Detect which cell encompasses the target text, then output its (x, y) center coordinate. 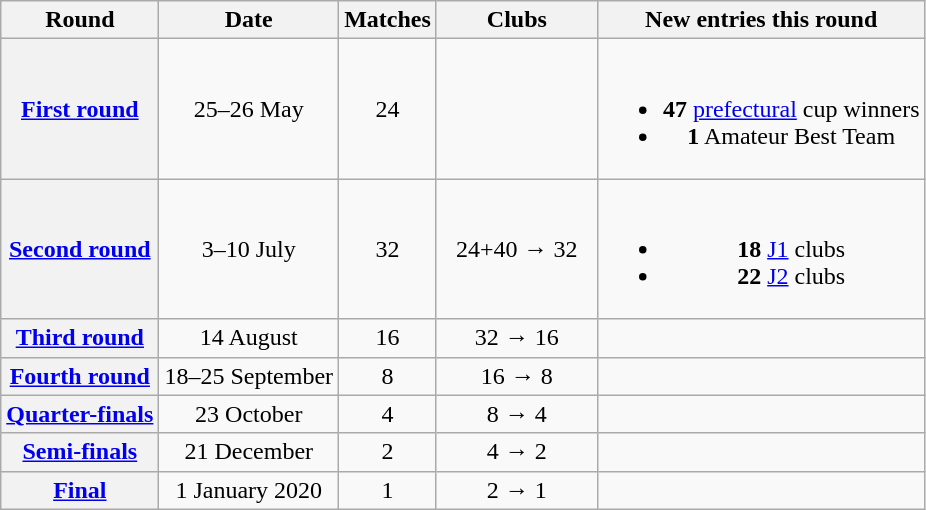
18–25 September (249, 376)
14 August (249, 338)
Second round (80, 249)
Round (80, 20)
Date (249, 20)
4 → 2 (516, 452)
32 → 16 (516, 338)
2 → 1 (516, 490)
8 → 4 (516, 414)
23 October (249, 414)
25–26 May (249, 109)
Clubs (516, 20)
47 prefectural cup winners1 Amateur Best Team (761, 109)
3–10 July (249, 249)
Semi-finals (80, 452)
24 (388, 109)
Quarter-finals (80, 414)
21 December (249, 452)
18 J1 clubs22 J2 clubs (761, 249)
Third round (80, 338)
Final (80, 490)
Matches (388, 20)
2 (388, 452)
32 (388, 249)
Fourth round (80, 376)
16 (388, 338)
8 (388, 376)
24+40 → 32 (516, 249)
4 (388, 414)
1 (388, 490)
16 → 8 (516, 376)
First round (80, 109)
New entries this round (761, 20)
1 January 2020 (249, 490)
